Capture the cell that displays the provided text and extract its (x, y) central coordinate. 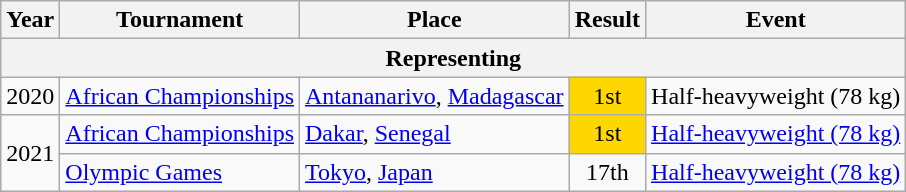
2020 (30, 96)
Representing (454, 58)
17th (607, 172)
Event (776, 20)
Tokyo, Japan (435, 172)
Antananarivo, Madagascar (435, 96)
Tournament (180, 20)
Result (607, 20)
2021 (30, 153)
Dakar, Senegal (435, 134)
Year (30, 20)
Olympic Games (180, 172)
Place (435, 20)
